Return the (X, Y) coordinate for the center point of the cell that contains the specified text.  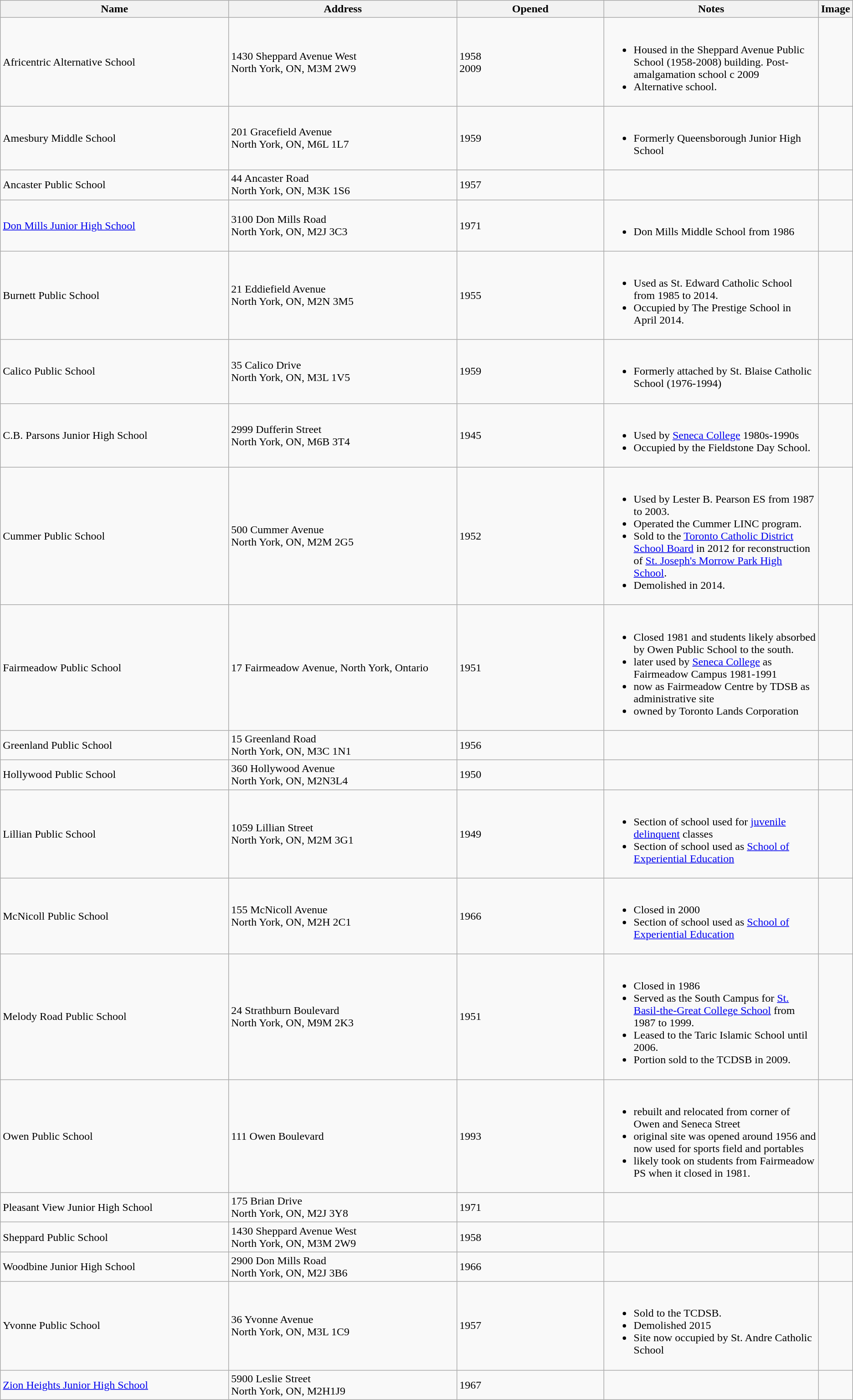
Amesbury Middle School (115, 138)
111 Owen Boulevard (343, 1136)
C.B. Parsons Junior High School (115, 435)
Sheppard Public School (115, 1237)
3100 Don Mills RoadNorth York, ON, M2J 3C3 (343, 225)
Image (836, 9)
McNicoll Public School (115, 916)
1059 Lillian StreetNorth York, ON, M2M 3G1 (343, 834)
1993 (530, 1136)
36 Yvonne AvenueNorth York, ON, M3L 1C9 (343, 1326)
Lillian Public School (115, 834)
Formerly Queensborough Junior High School (711, 138)
Cummer Public School (115, 536)
17 Fairmeadow Avenue, North York, Ontario (343, 667)
1950 (530, 775)
Pleasant View Junior High School (115, 1208)
Section of school used for juvenile delinquent classesSection of school used as School of Experiential Education (711, 834)
Formerly attached by St. Blaise Catholic School (1976-1994) (711, 371)
1945 (530, 435)
15 Greenland RoadNorth York, ON, M3C 1N1 (343, 745)
Don Mills Middle School from 1986 (711, 225)
Woodbine Junior High School (115, 1267)
Owen Public School (115, 1136)
155 McNicoll AvenueNorth York, ON, M2H 2C1 (343, 916)
1958 (530, 1237)
44 Ancaster RoadNorth York, ON, M3K 1S6 (343, 185)
1949 (530, 834)
Africentric Alternative School (115, 62)
Calico Public School (115, 371)
Used by Seneca College 1980s-1990sOccupied by the Fieldstone Day School. (711, 435)
5900 Leslie StreetNorth York, ON, M2H1J9 (343, 1385)
500 Cummer AvenueNorth York, ON, M2M 2G5 (343, 536)
35 Calico DriveNorth York, ON, M3L 1V5 (343, 371)
Fairmeadow Public School (115, 667)
Housed in the Sheppard Avenue Public School (1958-2008) building. Post-amalgamation school c 2009Alternative school. (711, 62)
Closed in 2000Section of school used as School of Experiential Education (711, 916)
24 Strathburn BoulevardNorth York, ON, M9M 2K3 (343, 1017)
Name (115, 9)
Burnett Public School (115, 295)
1955 (530, 295)
Ancaster Public School (115, 185)
Zion Heights Junior High School (115, 1385)
1956 (530, 745)
1967 (530, 1385)
Notes (711, 9)
2999 Dufferin StreetNorth York, ON, M6B 3T4 (343, 435)
Yvonne Public School (115, 1326)
21 Eddiefield AvenueNorth York, ON, M2N 3M5 (343, 295)
Opened (530, 9)
360 Hollywood AvenueNorth York, ON, M2N3L4 (343, 775)
2900 Don Mills RoadNorth York, ON, M2J 3B6 (343, 1267)
Used as St. Edward Catholic School from 1985 to 2014.Occupied by The Prestige School in April 2014. (711, 295)
175 Brian DriveNorth York, ON, M2J 3Y8 (343, 1208)
Greenland Public School (115, 745)
1952 (530, 536)
Sold to the TCDSB.Demolished 2015Site now occupied by St. Andre Catholic School (711, 1326)
Don Mills Junior High School (115, 225)
Address (343, 9)
1958 2009 (530, 62)
Melody Road Public School (115, 1017)
Hollywood Public School (115, 775)
201 Gracefield AvenueNorth York, ON, M6L 1L7 (343, 138)
